Scan for the cell matching the given text and deliver its [X, Y] coordinate at center. 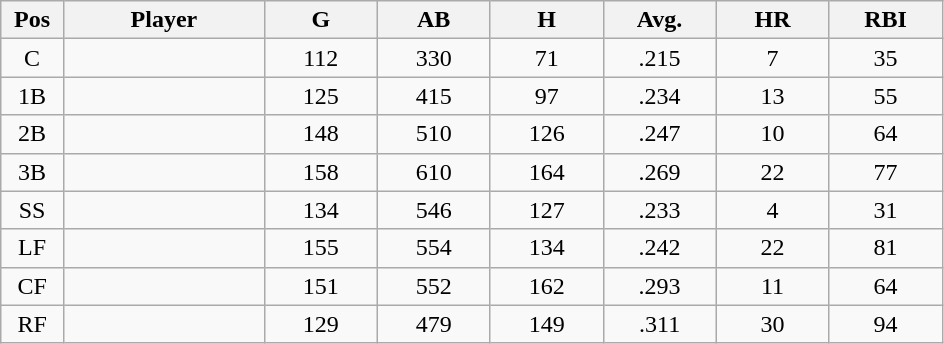
G [320, 20]
RBI [886, 20]
164 [546, 172]
.215 [660, 58]
3B [32, 172]
77 [886, 172]
CF [32, 286]
.242 [660, 248]
7 [772, 58]
81 [886, 248]
HR [772, 20]
13 [772, 96]
SS [32, 210]
AB [434, 20]
126 [546, 134]
11 [772, 286]
55 [886, 96]
112 [320, 58]
158 [320, 172]
162 [546, 286]
97 [546, 96]
35 [886, 58]
31 [886, 210]
10 [772, 134]
510 [434, 134]
155 [320, 248]
Player [164, 20]
.233 [660, 210]
552 [434, 286]
1B [32, 96]
LF [32, 248]
330 [434, 58]
30 [772, 324]
4 [772, 210]
.247 [660, 134]
71 [546, 58]
546 [434, 210]
151 [320, 286]
C [32, 58]
Pos [32, 20]
2B [32, 134]
.293 [660, 286]
127 [546, 210]
.234 [660, 96]
554 [434, 248]
H [546, 20]
149 [546, 324]
415 [434, 96]
Avg. [660, 20]
479 [434, 324]
.269 [660, 172]
129 [320, 324]
610 [434, 172]
.311 [660, 324]
125 [320, 96]
148 [320, 134]
94 [886, 324]
RF [32, 324]
